Find where the given text appears and provide that cell's center as (x, y) coordinate. 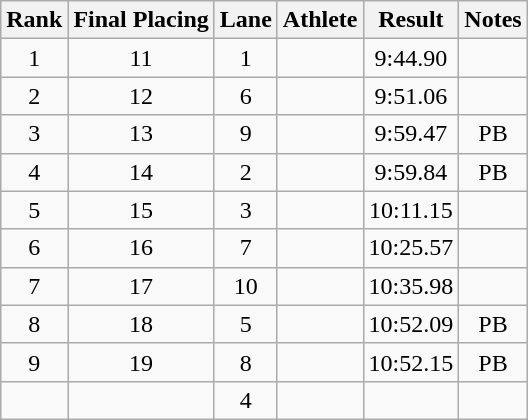
19 (141, 362)
10 (246, 286)
17 (141, 286)
16 (141, 248)
9:59.47 (411, 134)
Rank (34, 20)
10:52.09 (411, 324)
Result (411, 20)
10:52.15 (411, 362)
10:11.15 (411, 210)
14 (141, 172)
Final Placing (141, 20)
9:59.84 (411, 172)
9:44.90 (411, 58)
Lane (246, 20)
Notes (493, 20)
10:25.57 (411, 248)
13 (141, 134)
10:35.98 (411, 286)
15 (141, 210)
11 (141, 58)
Athlete (320, 20)
12 (141, 96)
18 (141, 324)
9:51.06 (411, 96)
